Search for the cell housing the specified text and yield its [x, y] center coordinate. 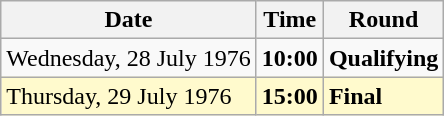
Date [129, 20]
10:00 [290, 58]
Qualifying [383, 58]
Final [383, 96]
Round [383, 20]
Thursday, 29 July 1976 [129, 96]
Time [290, 20]
Wednesday, 28 July 1976 [129, 58]
15:00 [290, 96]
